Search for the cell housing the specified text and yield its (x, y) center coordinate. 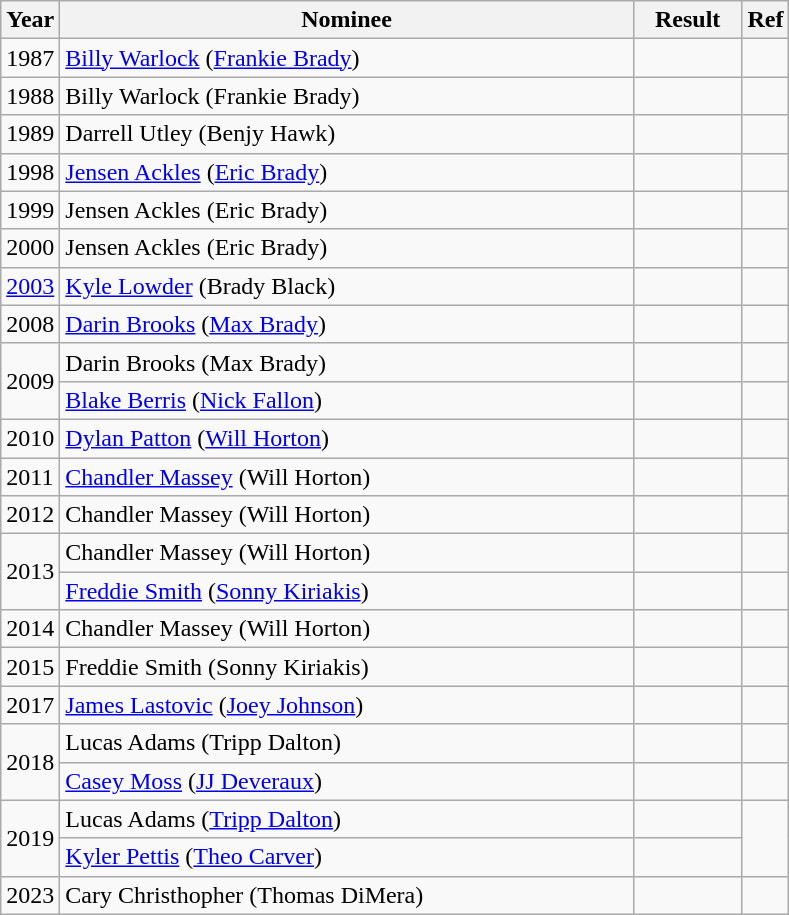
Nominee (347, 20)
2018 (30, 762)
Dylan Patton (Will Horton) (347, 438)
1998 (30, 172)
Ref (766, 20)
Cary Christhopher (Thomas DiMera) (347, 895)
1988 (30, 96)
Year (30, 20)
Blake Berris (Nick Fallon) (347, 400)
Kyler Pettis (Theo Carver) (347, 857)
2019 (30, 838)
2023 (30, 895)
1999 (30, 210)
2010 (30, 438)
2011 (30, 477)
1989 (30, 134)
2000 (30, 248)
2008 (30, 324)
Casey Moss (JJ Deveraux) (347, 781)
2015 (30, 667)
James Lastovic (Joey Johnson) (347, 705)
Darrell Utley (Benjy Hawk) (347, 134)
2009 (30, 381)
2003 (30, 286)
Result (688, 20)
2017 (30, 705)
Kyle Lowder (Brady Black) (347, 286)
2013 (30, 572)
1987 (30, 58)
2014 (30, 629)
2012 (30, 515)
